Capture the cell that displays the provided text and extract its [X, Y] central coordinate. 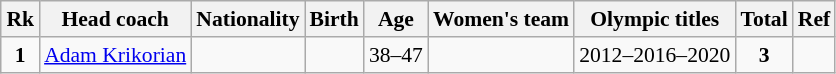
Nationality [248, 19]
Ref [814, 19]
Women's team [501, 19]
Total [764, 19]
Head coach [115, 19]
Rk [20, 19]
Olympic titles [654, 19]
38–47 [396, 55]
Birth [334, 19]
Adam Krikorian [115, 55]
3 [764, 55]
2012–2016–2020 [654, 55]
Age [396, 19]
1 [20, 55]
